Extract the (x, y) coordinate from the center of the cell holding the provided text.  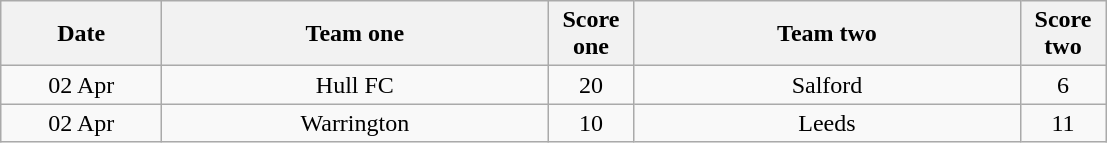
10 (591, 123)
Hull FC (355, 85)
Date (82, 34)
11 (1063, 123)
Salford (827, 85)
Team one (355, 34)
6 (1063, 85)
Warrington (355, 123)
Score one (591, 34)
Leeds (827, 123)
20 (591, 85)
Team two (827, 34)
Score two (1063, 34)
